Extract the [x, y] coordinate from the center of the cell holding the provided text.  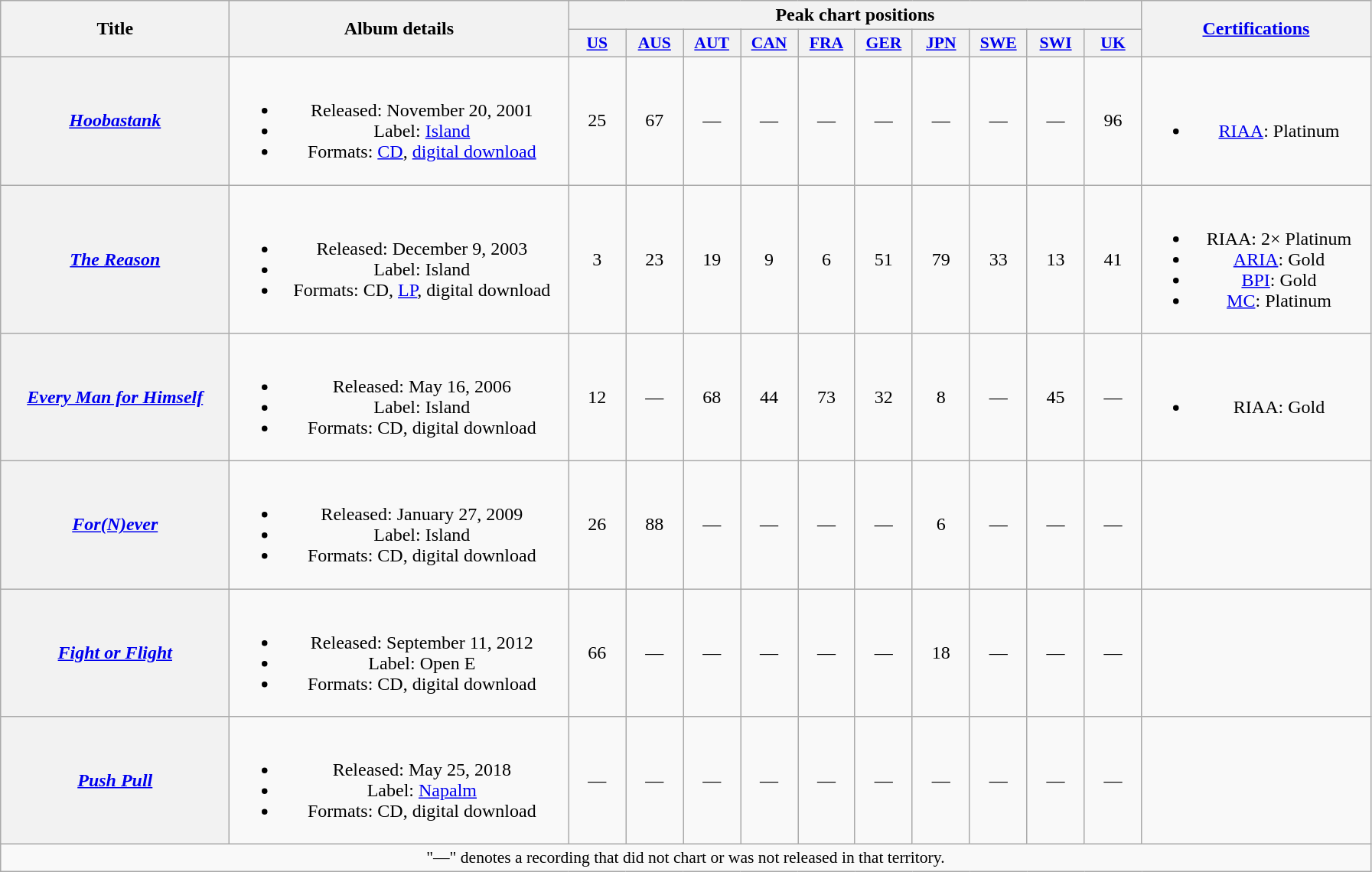
CAN [770, 44]
44 [770, 398]
9 [770, 259]
88 [655, 525]
Released: November 20, 2001Label: IslandFormats: CD, digital download [399, 121]
41 [1113, 259]
RIAA: Gold [1256, 398]
Fight or Flight [115, 653]
Released: May 25, 2018Label: NapalmFormats: CD, digital download [399, 780]
12 [597, 398]
The Reason [115, 259]
18 [941, 653]
US [597, 44]
Released: September 11, 2012Label: Open EFormats: CD, digital download [399, 653]
19 [712, 259]
79 [941, 259]
Peak chart positions [855, 15]
SWE [998, 44]
96 [1113, 121]
23 [655, 259]
66 [597, 653]
RIAA: Platinum [1256, 121]
"—" denotes a recording that did not chart or was not released in that territory. [686, 858]
3 [597, 259]
68 [712, 398]
26 [597, 525]
25 [597, 121]
45 [1056, 398]
Released: December 9, 2003Label: IslandFormats: CD, LP, digital download [399, 259]
Hoobastank [115, 121]
13 [1056, 259]
RIAA: 2× PlatinumARIA: GoldBPI: GoldMC: Platinum [1256, 259]
Every Man for Himself [115, 398]
Push Pull [115, 780]
67 [655, 121]
For(N)ever [115, 525]
GER [883, 44]
8 [941, 398]
Title [115, 29]
Released: January 27, 2009Label: IslandFormats: CD, digital download [399, 525]
UK [1113, 44]
Album details [399, 29]
FRA [826, 44]
AUS [655, 44]
32 [883, 398]
33 [998, 259]
SWI [1056, 44]
51 [883, 259]
AUT [712, 44]
Certifications [1256, 29]
JPN [941, 44]
Released: May 16, 2006Label: IslandFormats: CD, digital download [399, 398]
73 [826, 398]
